Output the (X, Y) coordinate of the center of the cell containing the given text.  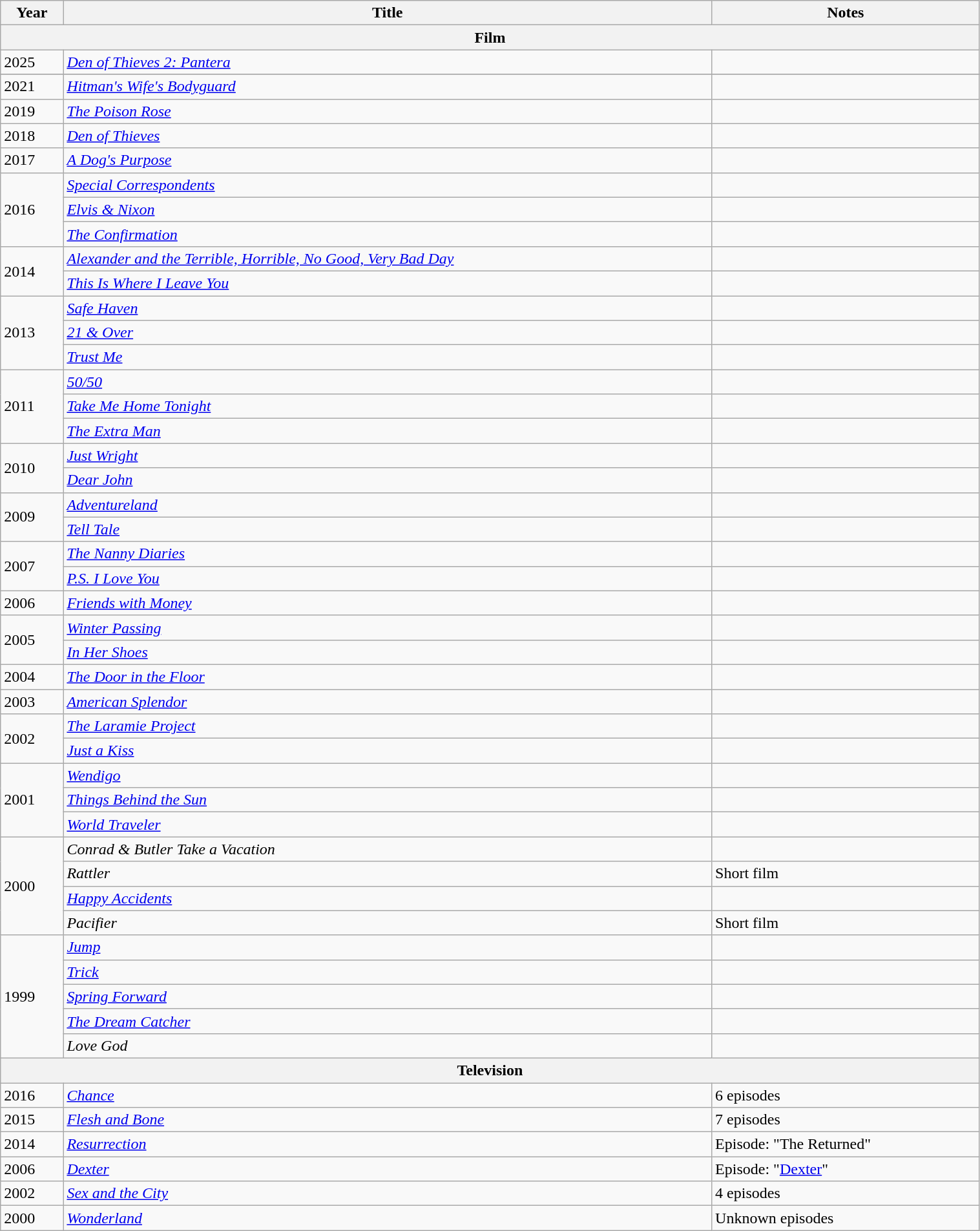
2007 (32, 566)
Flesh and Bone (388, 1120)
Title (388, 13)
American Splendor (388, 701)
This Is Where I Leave You (388, 283)
2009 (32, 517)
Adventureland (388, 505)
Just Wright (388, 456)
Special Correspondents (388, 185)
Episode: "The Returned" (846, 1144)
A Dog's Purpose (388, 160)
Just a Kiss (388, 751)
Take Me Home Tonight (388, 406)
4 episodes (846, 1194)
2019 (32, 111)
2025 (32, 62)
The Dream Catcher (388, 1021)
2003 (32, 701)
Things Behind the Sun (388, 800)
Episode: "Dexter" (846, 1169)
Rattler (388, 874)
Spring Forward (388, 996)
Den of Thieves 2: Pantera (388, 62)
Resurrection (388, 1144)
Friends with Money (388, 603)
In Her Shoes (388, 652)
Winter Passing (388, 627)
2015 (32, 1120)
Tell Tale (388, 529)
1999 (32, 996)
50/50 (388, 382)
Year (32, 13)
21 & Over (388, 333)
The Extra Man (388, 431)
2010 (32, 468)
Wonderland (388, 1218)
Unknown episodes (846, 1218)
6 episodes (846, 1095)
Love God (388, 1046)
7 episodes (846, 1120)
Dear John (388, 480)
The Nanny Diaries (388, 554)
Happy Accidents (388, 898)
The Door in the Floor (388, 677)
2017 (32, 160)
Sex and the City (388, 1194)
The Poison Rose (388, 111)
The Laramie Project (388, 726)
Wendigo (388, 775)
2011 (32, 406)
Film (490, 37)
Elvis & Nixon (388, 209)
Dexter (388, 1169)
2005 (32, 640)
Trust Me (388, 357)
2018 (32, 136)
2004 (32, 677)
Notes (846, 13)
Television (490, 1070)
2001 (32, 800)
Den of Thieves (388, 136)
Safe Haven (388, 308)
Trick (388, 972)
Alexander and the Terrible, Horrible, No Good, Very Bad Day (388, 258)
World Traveler (388, 825)
Pacifier (388, 923)
Hitman's Wife's Bodyguard (388, 87)
Conrad & Butler Take a Vacation (388, 849)
Chance (388, 1095)
Jump (388, 947)
2013 (32, 333)
2021 (32, 87)
The Confirmation (388, 234)
P.S. I Love You (388, 578)
